Provide the [x, y] coordinate of the cell's center where the given text is located.  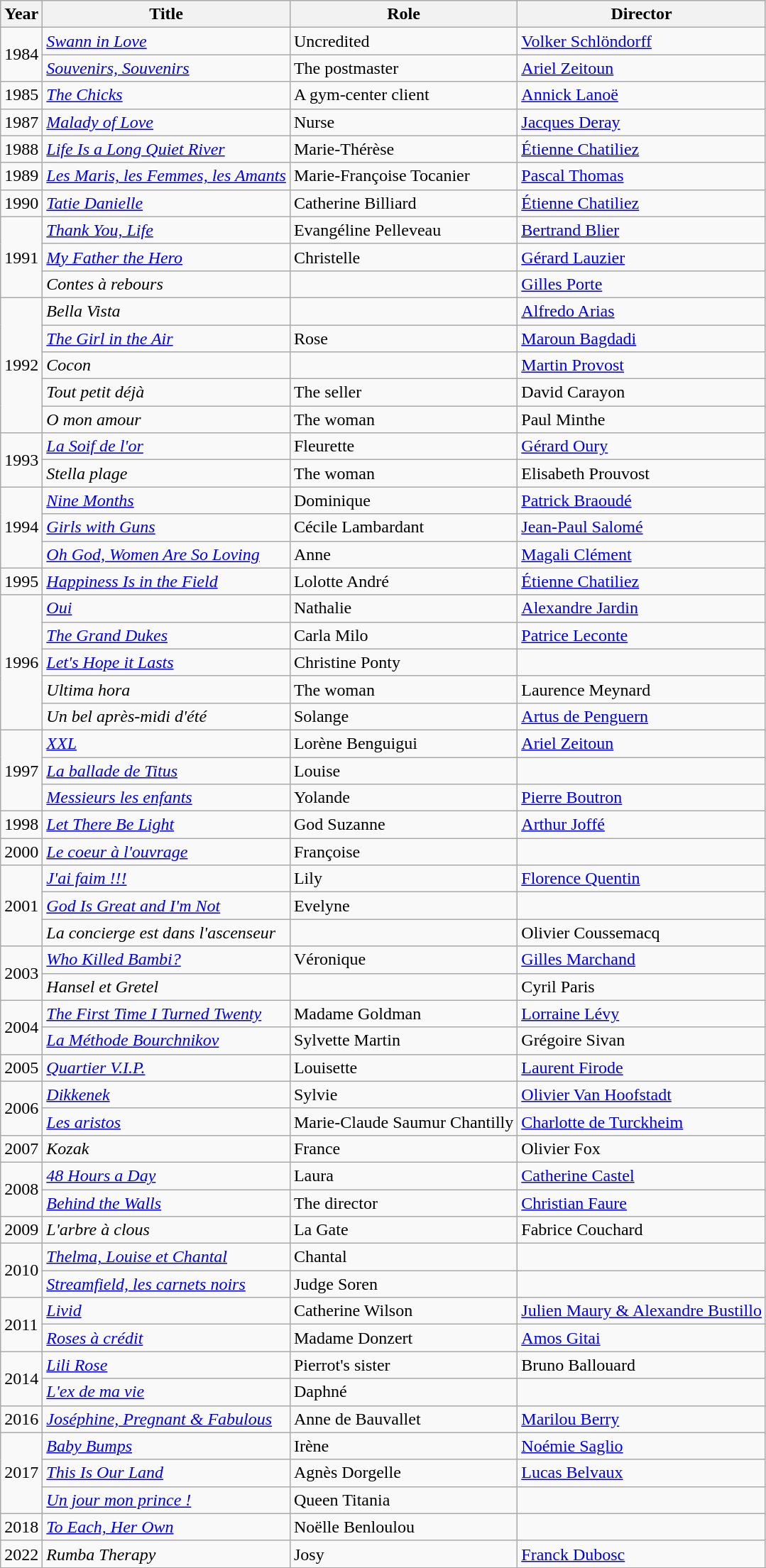
God Is Great and I'm Not [166, 906]
Oui [166, 608]
La Gate [403, 1230]
Amos Gitai [642, 1338]
Alexandre Jardin [642, 608]
Title [166, 14]
J'ai faim !!! [166, 879]
2003 [21, 973]
1993 [21, 460]
L'arbre à clous [166, 1230]
Franck Dubosc [642, 1554]
Les aristos [166, 1122]
Fleurette [403, 446]
Grégoire Sivan [642, 1041]
God Suzanne [403, 825]
Nurse [403, 122]
Happiness Is in the Field [166, 581]
Kozak [166, 1148]
1984 [21, 55]
Quartier V.I.P. [166, 1068]
Sylvette Martin [403, 1041]
1992 [21, 365]
Girls with Guns [166, 527]
Un jour mon prince ! [166, 1500]
A gym-center client [403, 95]
Les Maris, les Femmes, les Amants [166, 176]
My Father the Hero [166, 257]
Who Killed Bambi? [166, 960]
2004 [21, 1027]
Cyril Paris [642, 987]
Solange [403, 716]
Oh God, Women Are So Loving [166, 554]
1987 [21, 122]
1991 [21, 257]
2006 [21, 1108]
Tout petit déjà [166, 393]
2005 [21, 1068]
Maroun Bagdadi [642, 339]
1996 [21, 662]
Year [21, 14]
The Chicks [166, 95]
Fabrice Couchard [642, 1230]
L'ex de ma vie [166, 1392]
Lily [403, 879]
Jean-Paul Salomé [642, 527]
2009 [21, 1230]
Véronique [403, 960]
2011 [21, 1325]
Stella plage [166, 473]
Madame Donzert [403, 1338]
Artus de Penguern [642, 716]
2017 [21, 1473]
Pascal Thomas [642, 176]
Messieurs les enfants [166, 798]
Catherine Castel [642, 1175]
Gérard Lauzier [642, 257]
The Grand Dukes [166, 635]
Let There Be Light [166, 825]
Dikkenek [166, 1095]
Marie-Françoise Tocanier [403, 176]
1997 [21, 770]
Judge Soren [403, 1284]
Queen Titania [403, 1500]
Charlotte de Turckheim [642, 1122]
Nathalie [403, 608]
Christian Faure [642, 1203]
Let's Hope it Lasts [166, 662]
Bella Vista [166, 311]
48 Hours a Day [166, 1175]
Florence Quentin [642, 879]
Madame Goldman [403, 1014]
Irène [403, 1446]
2022 [21, 1554]
Elisabeth Prouvost [642, 473]
Catherine Wilson [403, 1311]
The Girl in the Air [166, 339]
Noëlle Benloulou [403, 1527]
2010 [21, 1271]
Dominique [403, 500]
Rose [403, 339]
Martin Provost [642, 366]
2001 [21, 906]
2016 [21, 1419]
Laura [403, 1175]
Cécile Lambardant [403, 527]
France [403, 1148]
Un bel après-midi d'été [166, 716]
Swann in Love [166, 41]
Noémie Saglio [642, 1446]
The First Time I Turned Twenty [166, 1014]
Souvenirs, Souvenirs [166, 68]
Alfredo Arias [642, 311]
Carla Milo [403, 635]
Agnès Dorgelle [403, 1473]
Lorène Benguigui [403, 743]
The seller [403, 393]
Thank You, Life [166, 230]
Josy [403, 1554]
Rumba Therapy [166, 1554]
1990 [21, 203]
Gilles Porte [642, 284]
To Each, Her Own [166, 1527]
Catherine Billiard [403, 203]
Christelle [403, 257]
2014 [21, 1378]
Louisette [403, 1068]
Director [642, 14]
Magali Clément [642, 554]
Lili Rose [166, 1365]
2000 [21, 852]
Patrick Braoudé [642, 500]
Patrice Leconte [642, 635]
Contes à rebours [166, 284]
Annick Lanoë [642, 95]
Behind the Walls [166, 1203]
Laurence Meynard [642, 689]
1994 [21, 527]
Jacques Deray [642, 122]
Laurent Firode [642, 1068]
Arthur Joffé [642, 825]
Anne [403, 554]
Uncredited [403, 41]
The postmaster [403, 68]
1988 [21, 149]
2007 [21, 1148]
XXL [166, 743]
2018 [21, 1527]
Daphné [403, 1392]
Role [403, 14]
Joséphine, Pregnant & Fabulous [166, 1419]
Sylvie [403, 1095]
La ballade de Titus [166, 770]
Gilles Marchand [642, 960]
O mon amour [166, 420]
Gérard Oury [642, 446]
Le coeur à l'ouvrage [166, 852]
Pierre Boutron [642, 798]
Thelma, Louise et Chantal [166, 1257]
Baby Bumps [166, 1446]
La Méthode Bourchnikov [166, 1041]
Bruno Ballouard [642, 1365]
Yolande [403, 798]
1998 [21, 825]
Marie-Claude Saumur Chantilly [403, 1122]
Lucas Belvaux [642, 1473]
Chantal [403, 1257]
Julien Maury & Alexandre Bustillo [642, 1311]
Lolotte André [403, 581]
Tatie Danielle [166, 203]
Hansel et Gretel [166, 987]
Nine Months [166, 500]
1989 [21, 176]
Paul Minthe [642, 420]
Anne de Bauvallet [403, 1419]
David Carayon [642, 393]
Volker Schlöndorff [642, 41]
Marilou Berry [642, 1419]
La concierge est dans l'ascenseur [166, 933]
Olivier Van Hoofstadt [642, 1095]
Pierrot's sister [403, 1365]
Cocon [166, 366]
Streamfield, les carnets noirs [166, 1284]
Olivier Coussemacq [642, 933]
Livid [166, 1311]
Roses à crédit [166, 1338]
Marie-Thérèse [403, 149]
Ultima hora [166, 689]
Christine Ponty [403, 662]
Evelyne [403, 906]
Life Is a Long Quiet River [166, 149]
2008 [21, 1189]
Bertrand Blier [642, 230]
Lorraine Lévy [642, 1014]
1985 [21, 95]
This Is Our Land [166, 1473]
Evangéline Pelleveau [403, 230]
La Soif de l'or [166, 446]
The director [403, 1203]
1995 [21, 581]
Françoise [403, 852]
Olivier Fox [642, 1148]
Louise [403, 770]
Malady of Love [166, 122]
